Detect which cell encompasses the target text, then output its (X, Y) center coordinate. 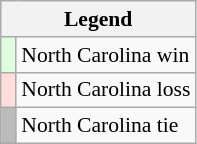
North Carolina loss (106, 90)
Legend (98, 19)
North Carolina tie (106, 126)
North Carolina win (106, 55)
